Extract the [x, y] coordinate from the center of the cell holding the provided text.  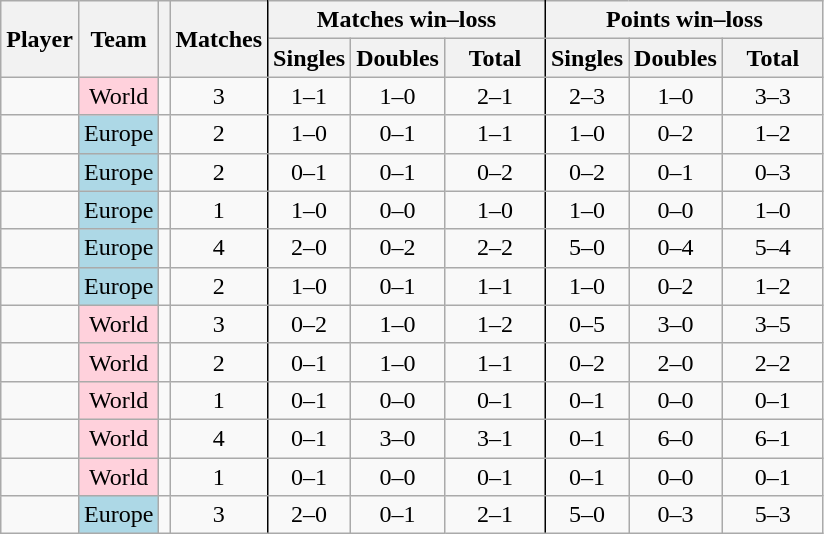
Points win–loss [684, 20]
5–4 [772, 248]
Matches win–loss [407, 20]
6–1 [772, 438]
0–5 [586, 324]
Matches [219, 39]
0–4 [676, 248]
5–3 [772, 515]
Team [118, 39]
Player [40, 39]
2–3 [586, 96]
3–3 [772, 96]
3–1 [494, 438]
3–5 [772, 324]
6–0 [676, 438]
